Capture the cell that displays the provided text and extract its (x, y) central coordinate. 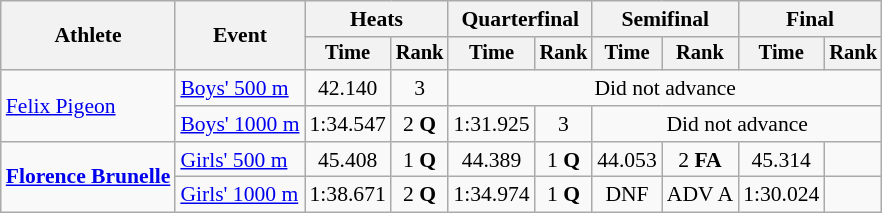
1:38.671 (347, 195)
45.314 (781, 160)
Final (810, 19)
DNF (626, 195)
Girls' 500 m (240, 160)
2 FA (700, 160)
1:30.024 (781, 195)
44.389 (491, 160)
1:34.974 (491, 195)
Semifinal (665, 19)
1:34.547 (347, 124)
Event (240, 36)
ADV A (700, 195)
42.140 (347, 88)
Quarterfinal (520, 19)
1:31.925 (491, 124)
44.053 (626, 160)
Athlete (88, 36)
45.408 (347, 160)
Heats (376, 19)
Boys' 1000 m (240, 124)
Felix Pigeon (88, 106)
Girls' 1000 m (240, 195)
Florence Brunelle (88, 178)
Boys' 500 m (240, 88)
